Scan for the cell matching the given text and deliver its (X, Y) coordinate at center. 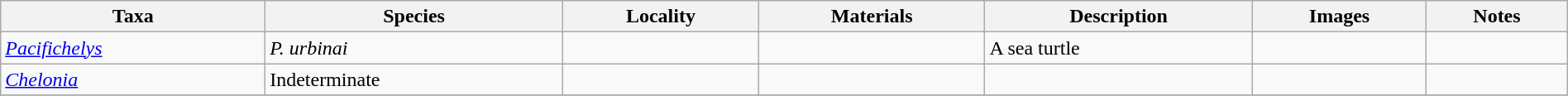
Chelonia (133, 79)
Notes (1497, 17)
Species (414, 17)
A sea turtle (1118, 48)
Locality (660, 17)
P. urbinai (414, 48)
Taxa (133, 17)
Pacifichelys (133, 48)
Materials (872, 17)
Indeterminate (414, 79)
Images (1339, 17)
Description (1118, 17)
